Detect which cell encompasses the target text, then output its (X, Y) center coordinate. 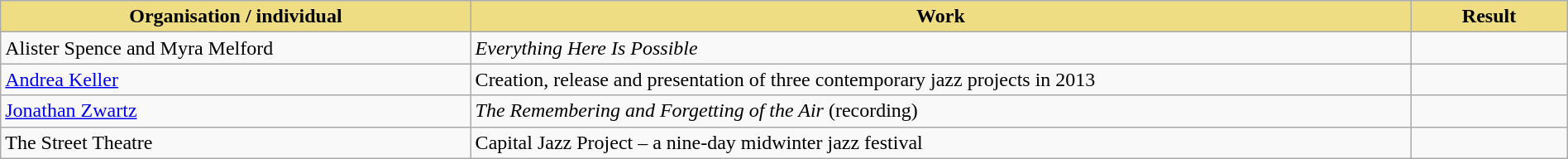
Organisation / individual (236, 17)
Creation, release and presentation of three contemporary jazz projects in 2013 (941, 79)
Result (1489, 17)
Everything Here Is Possible (941, 48)
Alister Spence and Myra Melford (236, 48)
Capital Jazz Project – a nine-day midwinter jazz festival (941, 142)
Andrea Keller (236, 79)
Work (941, 17)
The Remembering and Forgetting of the Air (recording) (941, 111)
The Street Theatre (236, 142)
Jonathan Zwartz (236, 111)
